Detect which cell encompasses the target text, then output its (x, y) center coordinate. 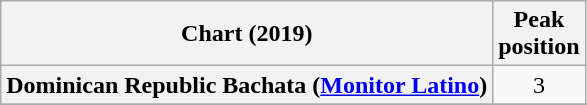
3 (539, 85)
Peakposition (539, 34)
Chart (2019) (247, 34)
Dominican Republic Bachata (Monitor Latino) (247, 85)
